Search for the cell housing the specified text and yield its [X, Y] center coordinate. 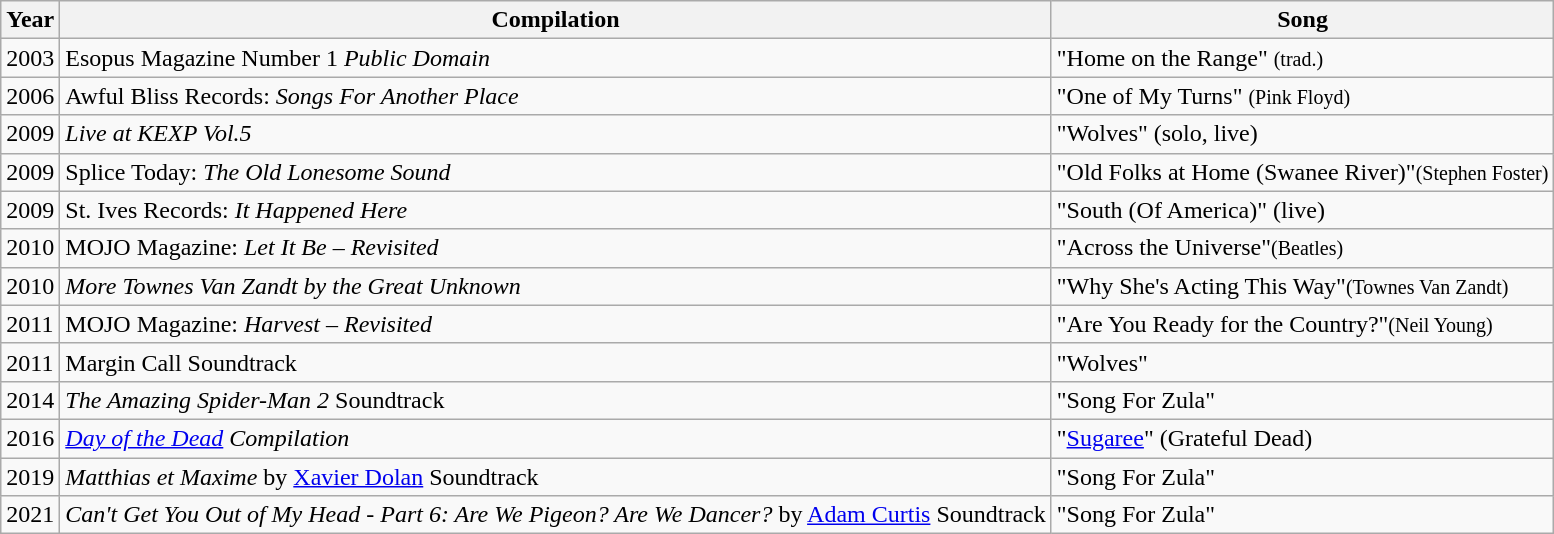
Compilation [556, 20]
"Sugaree" (Grateful Dead) [1302, 438]
MOJO Magazine: Harvest – Revisited [556, 324]
Live at KEXP Vol.5 [556, 134]
"Across the Universe"(Beatles) [1302, 248]
Awful Bliss Records: Songs For Another Place [556, 96]
Matthias et Maxime by Xavier Dolan Soundtrack [556, 477]
"Are You Ready for the Country?"(Neil Young) [1302, 324]
More Townes Van Zandt by the Great Unknown [556, 286]
Esopus Magazine Number 1 Public Domain [556, 58]
Song [1302, 20]
St. Ives Records: It Happened Here [556, 210]
MOJO Magazine: Let It Be – Revisited [556, 248]
Splice Today: The Old Lonesome Sound [556, 172]
Year [30, 20]
2021 [30, 515]
"South (Of America)" (live) [1302, 210]
2006 [30, 96]
2014 [30, 400]
"Why She's Acting This Way"(Townes Van Zandt) [1302, 286]
"Old Folks at Home (Swanee River)"(Stephen Foster) [1302, 172]
"One of My Turns" (Pink Floyd) [1302, 96]
2016 [30, 438]
2019 [30, 477]
Day of the Dead Compilation [556, 438]
"Wolves" [1302, 362]
"Home on the Range" (trad.) [1302, 58]
Margin Call Soundtrack [556, 362]
2003 [30, 58]
The Amazing Spider-Man 2 Soundtrack [556, 400]
"Wolves" (solo, live) [1302, 134]
Can't Get You Out of My Head - Part 6: Are We Pigeon? Are We Dancer? by Adam Curtis Soundtrack [556, 515]
